Locate the cell with the specified text and output its (X, Y) center coordinate. 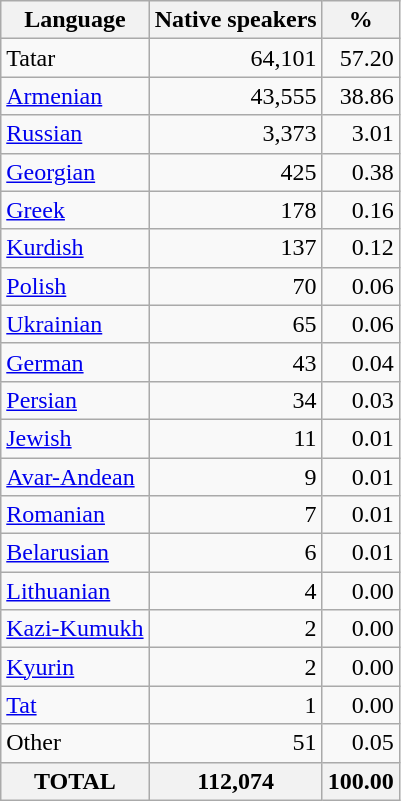
TOTAL (75, 781)
0.12 (360, 248)
112,074 (236, 781)
Tatar (75, 58)
0.04 (360, 362)
Armenian (75, 96)
43 (236, 362)
Kyurin (75, 667)
Georgian (75, 172)
0.05 (360, 743)
Native speakers (236, 20)
65 (236, 324)
38.86 (360, 96)
6 (236, 553)
Other (75, 743)
Kurdish (75, 248)
1 (236, 705)
Russian (75, 134)
34 (236, 400)
425 (236, 172)
Polish (75, 286)
3,373 (236, 134)
11 (236, 438)
German (75, 362)
Lithuanian (75, 591)
0.16 (360, 210)
7 (236, 515)
57.20 (360, 58)
43,555 (236, 96)
4 (236, 591)
3.01 (360, 134)
Greek (75, 210)
Persian (75, 400)
Ukrainian (75, 324)
Tat (75, 705)
137 (236, 248)
70 (236, 286)
Language (75, 20)
% (360, 20)
Jewish (75, 438)
9 (236, 477)
Avar-Andean (75, 477)
51 (236, 743)
Romanian (75, 515)
0.03 (360, 400)
64,101 (236, 58)
178 (236, 210)
Kazi-Kumukh (75, 629)
0.38 (360, 172)
Belarusian (75, 553)
100.00 (360, 781)
